Locate the cell with the specified text and output its [x, y] center coordinate. 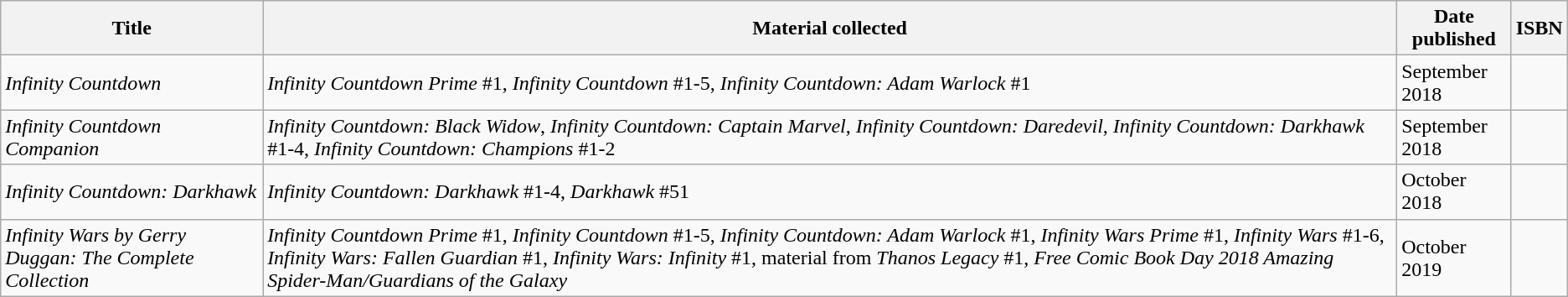
October 2019 [1454, 258]
Infinity Wars by Gerry Duggan: The Complete Collection [132, 258]
Infinity Countdown: Darkhawk [132, 191]
October 2018 [1454, 191]
Infinity Countdown [132, 82]
Infinity Countdown: Darkhawk #1-4, Darkhawk #51 [830, 191]
Date published [1454, 29]
Infinity Countdown Companion [132, 138]
Title [132, 29]
Infinity Countdown Prime #1, Infinity Countdown #1-5, Infinity Countdown: Adam Warlock #1 [830, 82]
ISBN [1540, 29]
Material collected [830, 29]
